Extract the [X, Y] coordinate from the center of the cell holding the provided text.  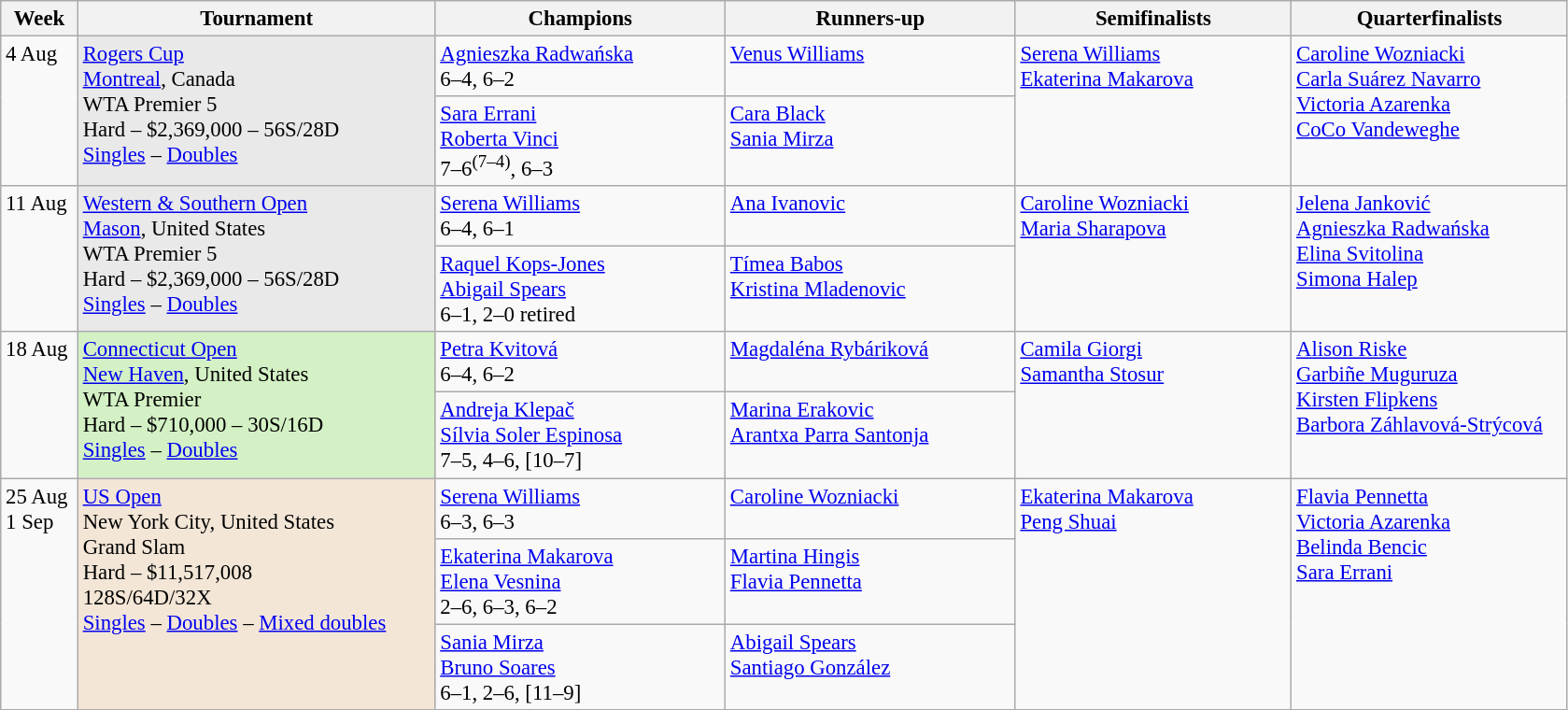
Flavia Pennetta Victoria Azarenka Belinda Bencic Sara Errani [1430, 594]
Abigail Spears Santiago González [870, 667]
Tímea Babos Kristina Mladenovic [870, 290]
Magdaléna Rybáriková [870, 362]
18 Aug [39, 405]
4 Aug [39, 112]
Runners-up [870, 19]
Caroline Wozniacki Maria Sharapova [1153, 259]
Serena Williams 6–3, 6–3 [581, 508]
Week [39, 19]
Connecticut OpenNew Haven, United StatesWTA PremierHard – $710,000 – 30S/16DSingles – Doubles [256, 405]
Sania Mirza Bruno Soares6–1, 2–6, [11–9] [581, 667]
Caroline Wozniacki [870, 508]
US OpenNew York City, United StatesGrand SlamHard – $11,517,008128S/64D/32XSingles – Doubles – Mixed doubles [256, 594]
Venus Williams [870, 67]
25 Aug 1 Sep [39, 594]
Semifinalists [1153, 19]
Rogers CupMontreal, CanadaWTA Premier 5Hard – $2,369,000 – 56S/28DSingles – Doubles [256, 112]
Marina Erakovic Arantxa Parra Santonja [870, 435]
Andreja Klepač Sílvia Soler Espinosa7–5, 4–6, [10–7] [581, 435]
Agnieszka Radwańska6–4, 6–2 [581, 67]
Western & Southern Open Mason, United StatesWTA Premier 5Hard – $2,369,000 – 56S/28DSingles – Doubles [256, 259]
Raquel Kops-Jones Abigail Spears 6–1, 2–0 retired [581, 290]
Martina Hingis Flavia Pennetta [870, 581]
Alison Riske Garbiñe Muguruza Kirsten Flipkens Barbora Záhlavová-Strýcová [1430, 405]
Camila Giorgi Samantha Stosur [1153, 405]
Serena Williams6–4, 6–1 [581, 217]
Jelena Janković Agnieszka Radwańska Elina Svitolina Simona Halep [1430, 259]
Cara Black Sania Mirza [870, 141]
Ana Ivanovic [870, 217]
Petra Kvitová6–4, 6–2 [581, 362]
Tournament [256, 19]
Quarterfinalists [1430, 19]
Champions [581, 19]
Ekaterina Makarova Elena Vesnina2–6, 6–3, 6–2 [581, 581]
Ekaterina Makarova Peng Shuai [1153, 594]
11 Aug [39, 259]
Serena Williams Ekaterina Makarova [1153, 112]
Sara Errani Roberta Vinci 7–6(7–4), 6–3 [581, 141]
Caroline Wozniacki Carla Suárez Navarro Victoria Azarenka CoCo Vandeweghe [1430, 112]
